Return [x, y] of the center of cell containing provided text 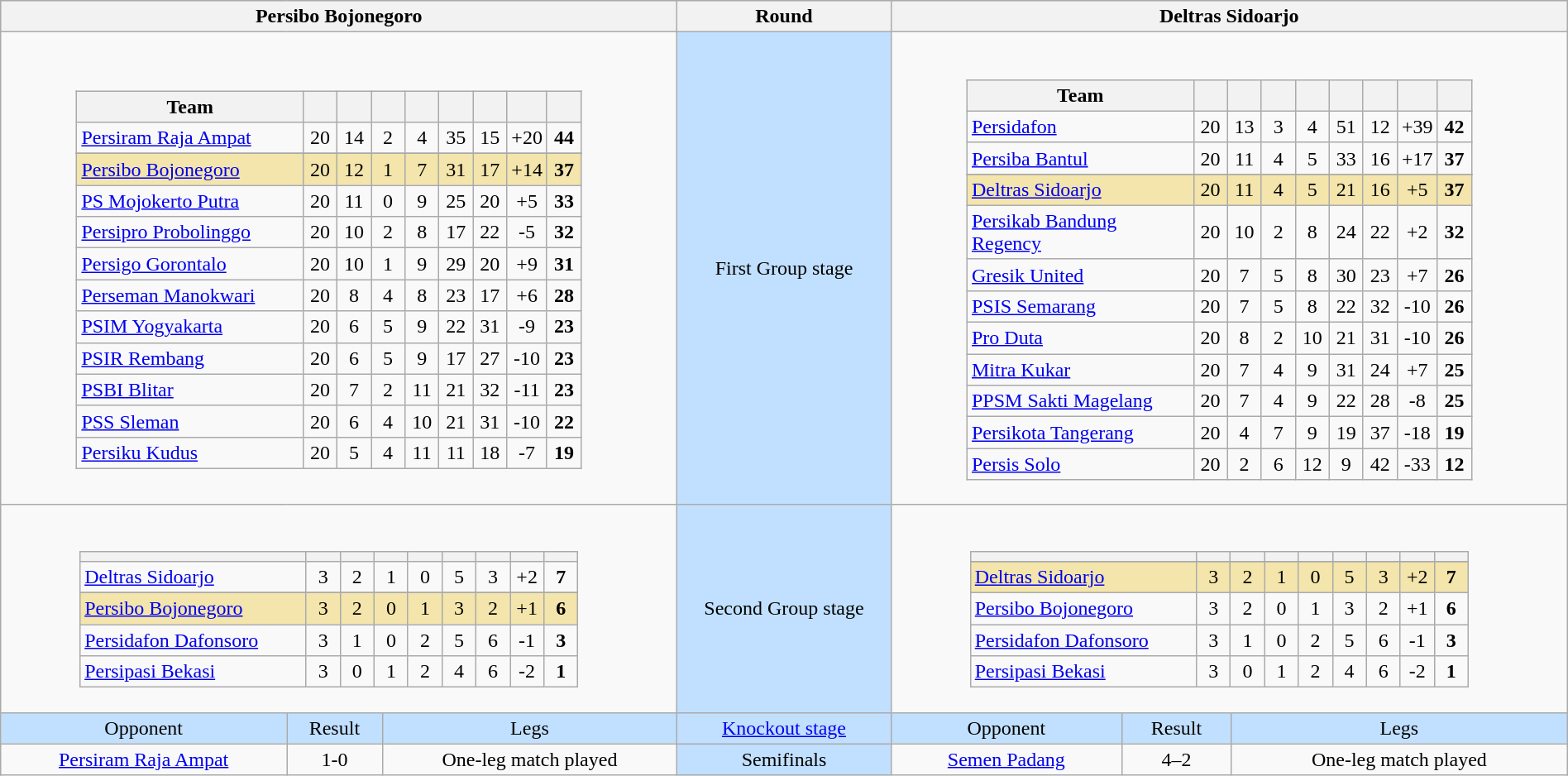
+17 [1417, 158]
-8 [1417, 401]
1-0 [335, 759]
Persikab Bandung Regency [1080, 232]
-7 [528, 453]
Pro Duta [1080, 338]
Persiku Kudus [190, 453]
-5 [528, 232]
Second Group stage [784, 609]
35 [457, 138]
-18 [1417, 433]
14 [354, 138]
18 [490, 453]
Persikota Tangerang [1080, 433]
Semifinals [784, 759]
+6 [528, 295]
Persis Solo [1080, 464]
PSIS Semarang [1080, 306]
51 [1346, 127]
+9 [528, 264]
PSIR Rembang [190, 358]
Round [784, 17]
-11 [528, 390]
+14 [528, 170]
Persipro Probolinggo [190, 232]
First Group stage [784, 268]
+39 [1417, 127]
PS Mojokerto Putra [190, 201]
Persigo Gorontalo [190, 264]
15 [490, 138]
Knockout stage [784, 728]
PSIM Yogyakarta [190, 327]
13 [1244, 127]
Persiba Bantul [1080, 158]
PSS Sleman [190, 421]
29 [457, 264]
Perseman Manokwari [190, 295]
30 [1346, 275]
44 [564, 138]
PSBI Blitar [190, 390]
PPSM Sakti Magelang [1080, 401]
-33 [1417, 464]
-9 [528, 327]
4–2 [1176, 759]
Gresik United [1080, 275]
Persidafon [1080, 127]
Semen Padang [1006, 759]
27 [490, 358]
Mitra Kukar [1080, 370]
+20 [528, 138]
